Determine the [X, Y] coordinate at the center of the cell enclosing the given text.  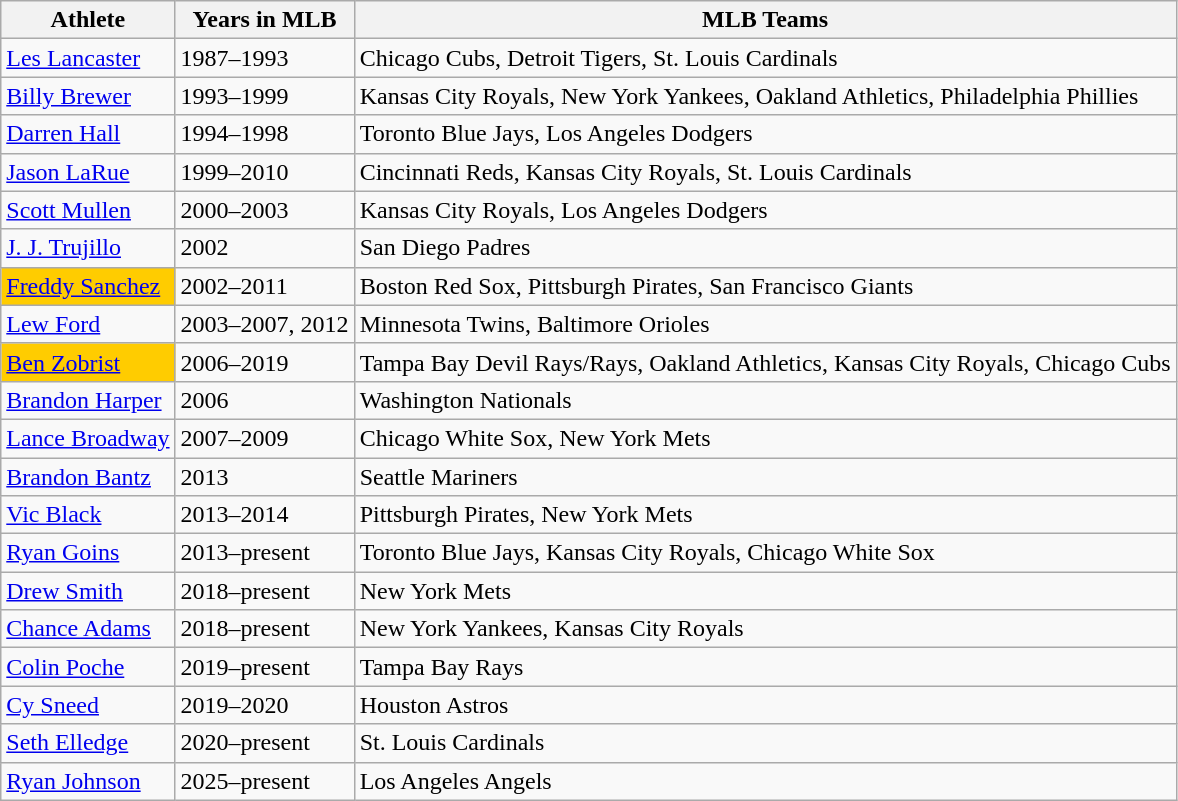
Freddy Sanchez [88, 286]
Colin Poche [88, 667]
Boston Red Sox, Pittsburgh Pirates, San Francisco Giants [765, 286]
2013–present [264, 553]
Washington Nationals [765, 400]
Seattle Mariners [765, 477]
1987–1993 [264, 58]
Kansas City Royals, Los Angeles Dodgers [765, 210]
Jason LaRue [88, 172]
Chicago Cubs, Detroit Tigers, St. Louis Cardinals [765, 58]
Kansas City Royals, New York Yankees, Oakland Athletics, Philadelphia Phillies [765, 96]
Les Lancaster [88, 58]
Scott Mullen [88, 210]
Brandon Bantz [88, 477]
2000–2003 [264, 210]
Seth Elledge [88, 743]
2019–2020 [264, 705]
San Diego Padres [765, 248]
2020–present [264, 743]
Toronto Blue Jays, Kansas City Royals, Chicago White Sox [765, 553]
Minnesota Twins, Baltimore Orioles [765, 324]
Pittsburgh Pirates, New York Mets [765, 515]
2006 [264, 400]
2006–2019 [264, 362]
Drew Smith [88, 591]
Darren Hall [88, 134]
Athlete [88, 20]
2013 [264, 477]
1994–1998 [264, 134]
St. Louis Cardinals [765, 743]
1999–2010 [264, 172]
Cincinnati Reds, Kansas City Royals, St. Louis Cardinals [765, 172]
2002 [264, 248]
MLB Teams [765, 20]
Chicago White Sox, New York Mets [765, 438]
2025–present [264, 781]
2003–2007, 2012 [264, 324]
Brandon Harper [88, 400]
Ryan Goins [88, 553]
2002–2011 [264, 286]
Vic Black [88, 515]
New York Yankees, Kansas City Royals [765, 629]
2013–2014 [264, 515]
Chance Adams [88, 629]
Los Angeles Angels [765, 781]
1993–1999 [264, 96]
2007–2009 [264, 438]
Billy Brewer [88, 96]
Tampa Bay Devil Rays/Rays, Oakland Athletics, Kansas City Royals, Chicago Cubs [765, 362]
Ben Zobrist [88, 362]
Houston Astros [765, 705]
Lew Ford [88, 324]
Cy Sneed [88, 705]
New York Mets [765, 591]
Years in MLB [264, 20]
Tampa Bay Rays [765, 667]
J. J. Trujillo [88, 248]
Ryan Johnson [88, 781]
Lance Broadway [88, 438]
2019–present [264, 667]
Toronto Blue Jays, Los Angeles Dodgers [765, 134]
